Extract the (x, y) coordinate from the center of the cell holding the provided text.  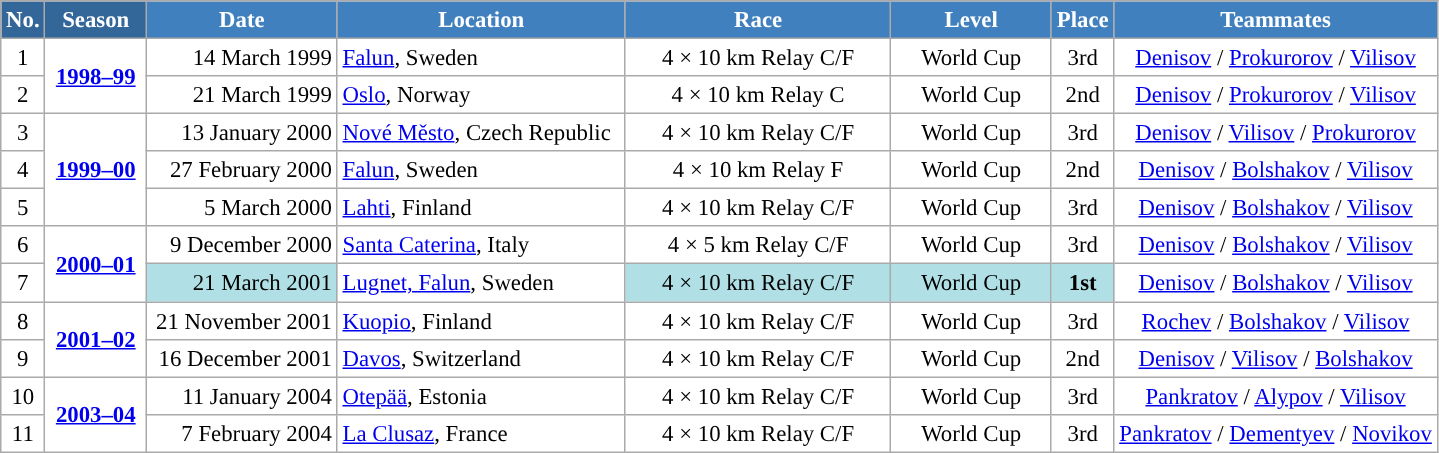
Lahti, Finland (481, 208)
1 (23, 58)
5 March 2000 (242, 208)
9 December 2000 (242, 245)
7 (23, 283)
Otepää, Estonia (481, 396)
Santa Caterina, Italy (481, 245)
Denisov / Vilisov / Prokurorov (1276, 133)
Teammates (1276, 20)
Race (758, 20)
2000–01 (96, 264)
Nové Město, Czech Republic (481, 133)
16 December 2001 (242, 358)
14 March 1999 (242, 58)
Location (481, 20)
1st (1082, 283)
6 (23, 245)
4 × 10 km Relay F (758, 170)
5 (23, 208)
21 March 2001 (242, 283)
27 February 2000 (242, 170)
7 February 2004 (242, 433)
2 (23, 95)
2003–04 (96, 414)
21 March 1999 (242, 95)
1998–99 (96, 76)
Denisov / Vilisov / Bolshakov (1276, 358)
Date (242, 20)
Level (972, 20)
La Clusaz, France (481, 433)
4 × 5 km Relay C/F (758, 245)
Pankratov / Alypov / Vilisov (1276, 396)
Season (96, 20)
21 November 2001 (242, 321)
4 (23, 170)
11 (23, 433)
8 (23, 321)
1999–00 (96, 170)
Rochev / Bolshakov / Vilisov (1276, 321)
13 January 2000 (242, 133)
4 × 10 km Relay C (758, 95)
Kuopio, Finland (481, 321)
2001–02 (96, 340)
No. (23, 20)
10 (23, 396)
Pankratov / Dementyev / Novikov (1276, 433)
9 (23, 358)
Davos, Switzerland (481, 358)
Lugnet, Falun, Sweden (481, 283)
Place (1082, 20)
Oslo, Norway (481, 95)
3 (23, 133)
11 January 2004 (242, 396)
